Search for the cell housing the specified text and yield its [x, y] center coordinate. 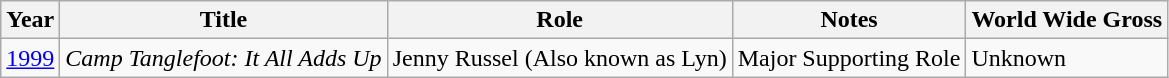
Role [560, 20]
Notes [849, 20]
Jenny Russel (Also known as Lyn) [560, 58]
1999 [30, 58]
Year [30, 20]
Unknown [1067, 58]
Major Supporting Role [849, 58]
Camp Tanglefoot: It All Adds Up [224, 58]
Title [224, 20]
World Wide Gross [1067, 20]
